Search for the cell housing the specified text and yield its [x, y] center coordinate. 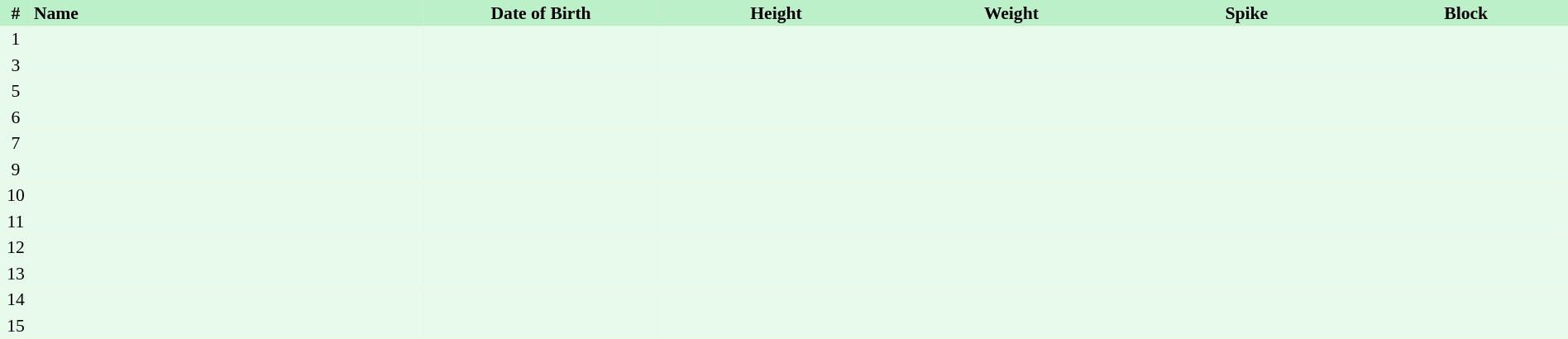
Spike [1246, 13]
5 [16, 91]
7 [16, 144]
12 [16, 248]
9 [16, 169]
6 [16, 117]
Weight [1011, 13]
1 [16, 40]
14 [16, 299]
3 [16, 65]
11 [16, 222]
# [16, 13]
10 [16, 195]
Name [227, 13]
15 [16, 326]
Block [1465, 13]
Date of Birth [541, 13]
Height [776, 13]
13 [16, 274]
